Extract the (x, y) coordinate from the center of the cell holding the provided text.  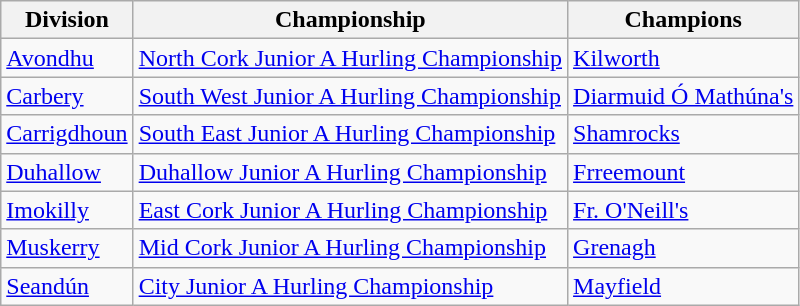
Mid Cork Junior A Hurling Championship (350, 248)
Duhallow Junior A Hurling Championship (350, 172)
Seandún (67, 286)
Champions (684, 20)
Avondhu (67, 58)
South East Junior A Hurling Championship (350, 134)
Carrigdhoun (67, 134)
Muskerry (67, 248)
Championship (350, 20)
Frreemount (684, 172)
North Cork Junior A Hurling Championship (350, 58)
Division (67, 20)
Fr. O'Neill's (684, 210)
Duhallow (67, 172)
East Cork Junior A Hurling Championship (350, 210)
Mayfield (684, 286)
City Junior A Hurling Championship (350, 286)
Kilworth (684, 58)
Diarmuid Ó Mathúna's (684, 96)
Grenagh (684, 248)
Carbery (67, 96)
Imokilly (67, 210)
Shamrocks (684, 134)
South West Junior A Hurling Championship (350, 96)
